Extract the [X, Y] coordinate from the center of the cell holding the provided text.  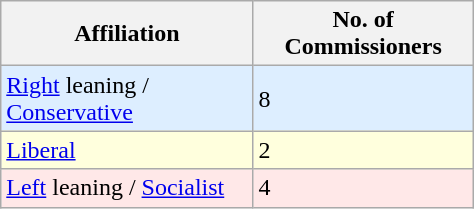
2 [363, 150]
Affiliation [127, 34]
Left leaning / Socialist [127, 188]
4 [363, 188]
Liberal [127, 150]
Right leaning / Conservative [127, 98]
No. of Commissioners [363, 34]
8 [363, 98]
